Determine the [X, Y] coordinate at the center of the cell enclosing the given text.  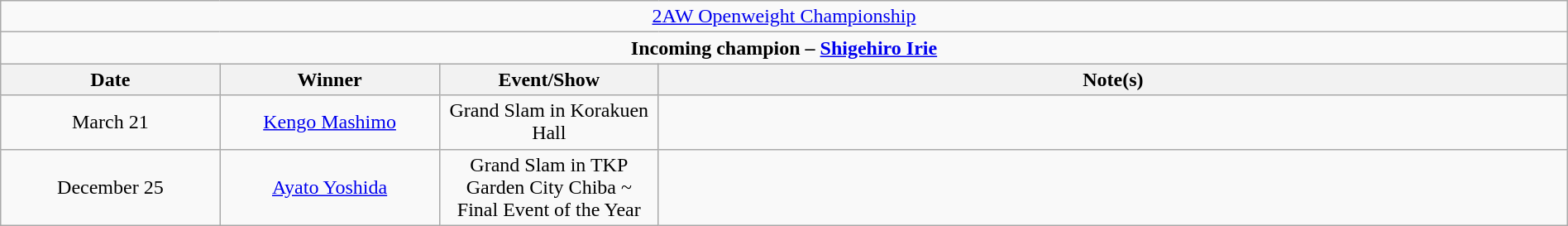
Grand Slam in Korakuen Hall [549, 123]
Ayato Yoshida [329, 187]
Winner [329, 79]
Event/Show [549, 79]
Note(s) [1113, 79]
2AW Openweight Championship [784, 17]
Grand Slam in TKP Garden City Chiba ~ Final Event of the Year [549, 187]
Kengo Mashimo [329, 123]
Incoming champion – Shigehiro Irie [784, 48]
March 21 [111, 123]
Date [111, 79]
December 25 [111, 187]
